Detect which cell encompasses the target text, then output its (x, y) center coordinate. 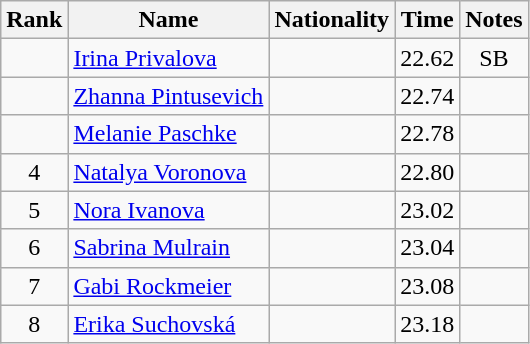
SB (494, 58)
5 (34, 210)
Nora Ivanova (168, 210)
23.08 (428, 286)
23.18 (428, 324)
23.04 (428, 248)
Rank (34, 20)
22.78 (428, 134)
6 (34, 248)
Irina Privalova (168, 58)
Name (168, 20)
Natalya Voronova (168, 172)
22.62 (428, 58)
Melanie Paschke (168, 134)
Notes (494, 20)
4 (34, 172)
Erika Suchovská (168, 324)
7 (34, 286)
22.74 (428, 96)
Nationality (332, 20)
23.02 (428, 210)
8 (34, 324)
Time (428, 20)
22.80 (428, 172)
Zhanna Pintusevich (168, 96)
Sabrina Mulrain (168, 248)
Gabi Rockmeier (168, 286)
